Return [X, Y] of the center of cell containing provided text 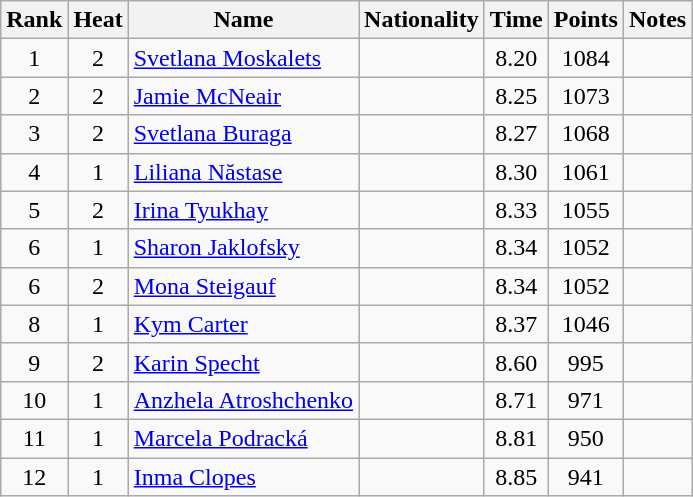
8.30 [516, 172]
8.81 [516, 438]
9 [34, 362]
1046 [586, 324]
1068 [586, 134]
Jamie McNeair [243, 96]
Marcela Podracká [243, 438]
10 [34, 400]
Mona Steigauf [243, 286]
8 [34, 324]
Nationality [422, 20]
1055 [586, 210]
8.20 [516, 58]
3 [34, 134]
Name [243, 20]
971 [586, 400]
Heat [98, 20]
Svetlana Moskalets [243, 58]
Kym Carter [243, 324]
Rank [34, 20]
Liliana Năstase [243, 172]
5 [34, 210]
Anzhela Atroshchenko [243, 400]
1084 [586, 58]
Sharon Jaklofsky [243, 248]
11 [34, 438]
Inma Clopes [243, 477]
Karin Specht [243, 362]
1073 [586, 96]
8.37 [516, 324]
950 [586, 438]
8.85 [516, 477]
995 [586, 362]
8.60 [516, 362]
Svetlana Buraga [243, 134]
Irina Tyukhay [243, 210]
8.33 [516, 210]
8.25 [516, 96]
Points [586, 20]
4 [34, 172]
Time [516, 20]
1061 [586, 172]
941 [586, 477]
8.27 [516, 134]
12 [34, 477]
Notes [657, 20]
8.71 [516, 400]
